Return [x, y] of the center of cell containing provided text 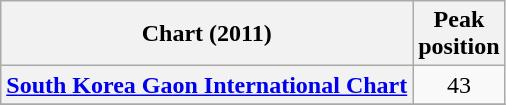
South Korea Gaon International Chart [207, 85]
43 [459, 85]
Peakposition [459, 34]
Chart (2011) [207, 34]
